Determine the [X, Y] coordinate at the center of the cell enclosing the given text.  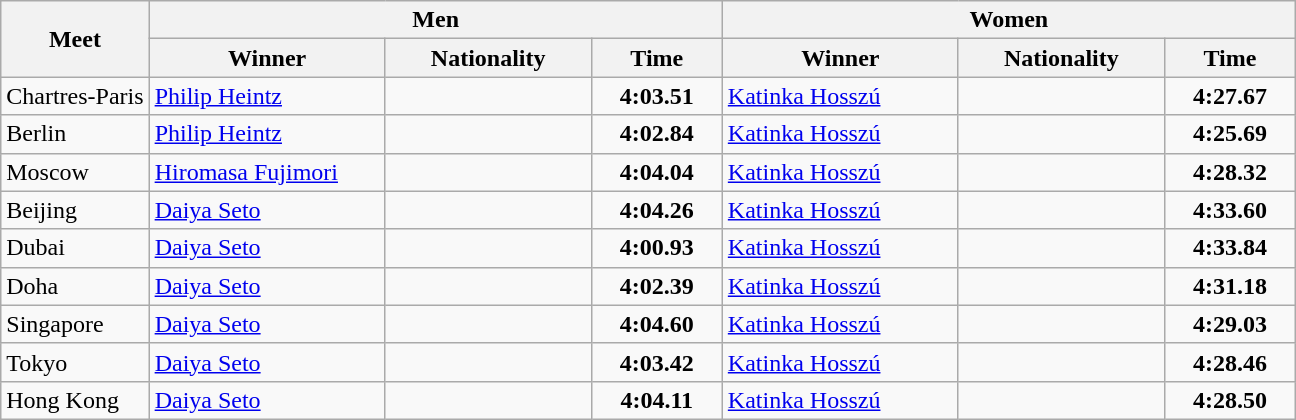
Singapore [75, 324]
Women [1008, 20]
4:31.18 [1230, 286]
Doha [75, 286]
4:33.60 [1230, 210]
4:28.32 [1230, 172]
4:27.67 [1230, 96]
Beijing [75, 210]
4:28.50 [1230, 400]
4:02.39 [656, 286]
Tokyo [75, 362]
4:02.84 [656, 134]
4:04.11 [656, 400]
4:04.60 [656, 324]
4:00.93 [656, 248]
4:28.46 [1230, 362]
4:25.69 [1230, 134]
Meet [75, 39]
Berlin [75, 134]
4:04.04 [656, 172]
4:03.51 [656, 96]
4:04.26 [656, 210]
Men [436, 20]
4:29.03 [1230, 324]
Hiromasa Fujimori [267, 172]
Hong Kong [75, 400]
Dubai [75, 248]
4:33.84 [1230, 248]
Chartres-Paris [75, 96]
4:03.42 [656, 362]
Moscow [75, 172]
